Locate the cell with the specified text and output its [x, y] center coordinate. 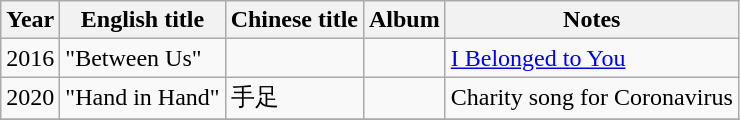
2016 [30, 58]
手足 [294, 98]
"Between Us" [142, 58]
Charity song for Coronavirus [592, 98]
"Hand in Hand" [142, 98]
Chinese title [294, 20]
Album [404, 20]
English title [142, 20]
Year [30, 20]
I Belonged to You [592, 58]
2020 [30, 98]
Notes [592, 20]
